Return the (x, y) coordinate for the center point of the cell that contains the specified text.  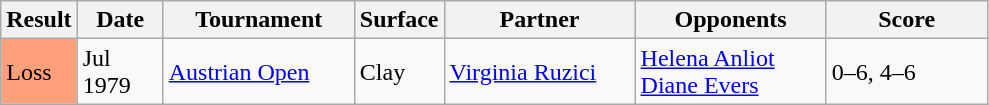
Opponents (730, 20)
Loss (39, 72)
Result (39, 20)
Partner (540, 20)
0–6, 4–6 (906, 72)
Austrian Open (258, 72)
Surface (399, 20)
Virginia Ruzici (540, 72)
Tournament (258, 20)
Score (906, 20)
Clay (399, 72)
Date (120, 20)
Helena Anliot Diane Evers (730, 72)
Jul 1979 (120, 72)
